From the cell containing the given text, extract its center point as [x, y] coordinate. 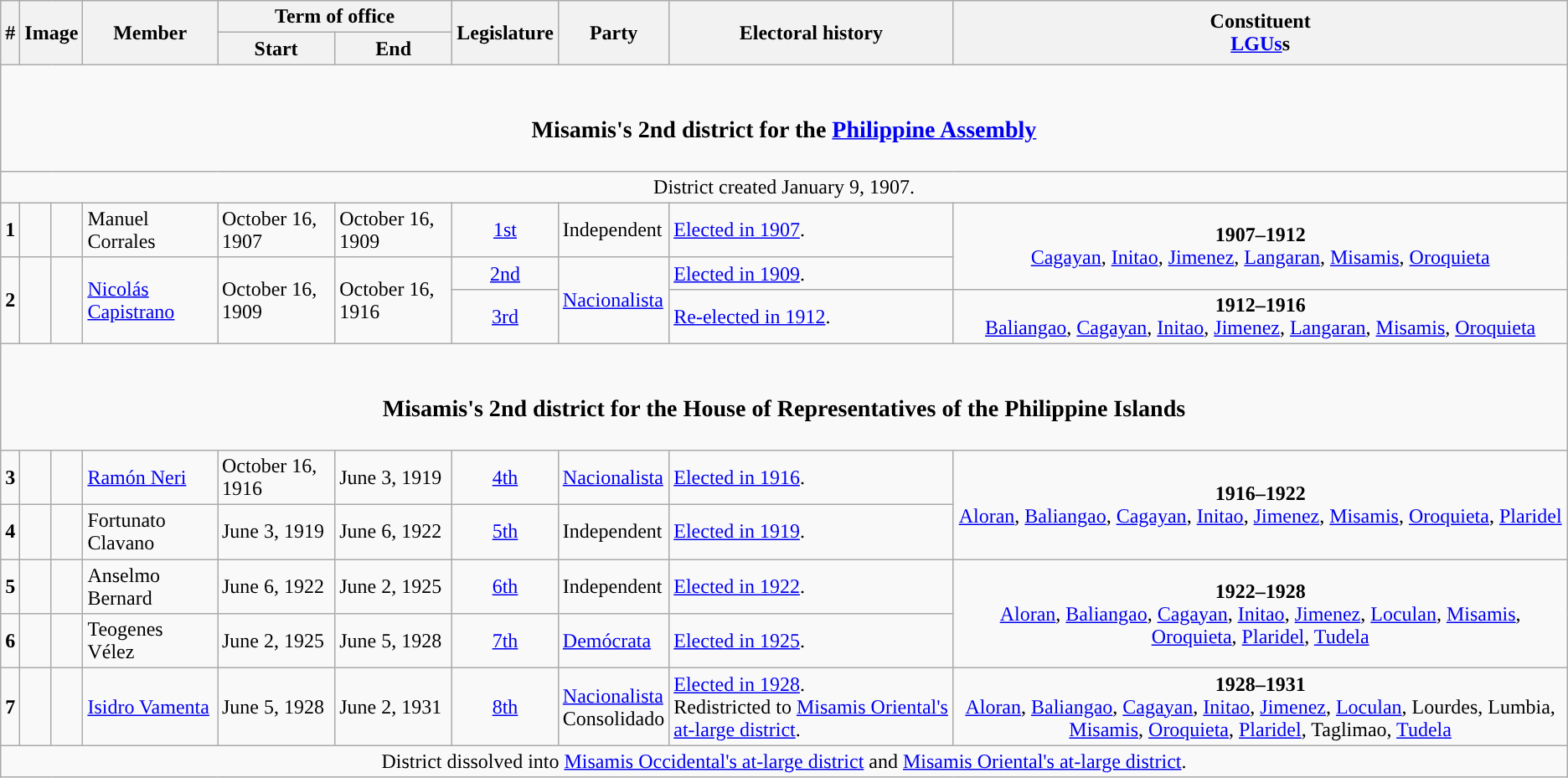
Electoral history [811, 33]
4 [10, 533]
7 [10, 707]
Nicolás Capistrano [151, 300]
Elected in 1907. [811, 229]
7th [506, 641]
Misamis's 2nd district for the House of Representatives of the Philippine Islands [784, 397]
District dissolved into Misamis Occidental's at-large district and Misamis Oriental's at-large district. [784, 761]
Elected in 1922. [811, 586]
Ramón Neri [151, 477]
Isidro Vamenta [151, 707]
Start [276, 49]
6 [10, 641]
ConstituentLGUss [1260, 33]
October 16, 1907 [276, 229]
2nd [506, 273]
Term of office [335, 17]
1907–1912Cagayan, Initao, Jimenez, Langaran, Misamis, Oroquieta [1260, 246]
3rd [506, 317]
Manuel Corrales [151, 229]
End [394, 49]
Legislature [506, 33]
District created January 9, 1907. [784, 187]
4th [506, 477]
8th [506, 707]
2 [10, 300]
June 2, 1931 [394, 707]
Anselmo Bernard [151, 586]
Re-elected in 1912. [811, 317]
5 [10, 586]
Fortunato Clavano [151, 533]
NacionalistaConsolidado [613, 707]
3 [10, 477]
1 [10, 229]
Elected in 1928.Redistricted to Misamis Oriental's at-large district. [811, 707]
Teogenes Vélez [151, 641]
# [10, 33]
1928–1931Aloran, Baliangao, Cagayan, Initao, Jimenez, Loculan, Lourdes, Lumbia, Misamis, Oroquieta, Plaridel, Taglimao, Tudela [1260, 707]
Elected in 1925. [811, 641]
Elected in 1909. [811, 273]
1922–1928Aloran, Baliangao, Cagayan, Initao, Jimenez, Loculan, Misamis, Oroquieta, Plaridel, Tudela [1260, 614]
5th [506, 533]
Party [613, 33]
Elected in 1919. [811, 533]
1st [506, 229]
6th [506, 586]
Elected in 1916. [811, 477]
Image [52, 33]
Member [151, 33]
1916–1922Aloran, Baliangao, Cagayan, Initao, Jimenez, Misamis, Oroquieta, Plaridel [1260, 505]
Demócrata [613, 641]
1912–1916Baliangao, Cagayan, Initao, Jimenez, Langaran, Misamis, Oroquieta [1260, 317]
Misamis's 2nd district for the Philippine Assembly [784, 117]
